Pinpoint the cell where the given text exists, returning its (X, Y) midpoint coordinate. 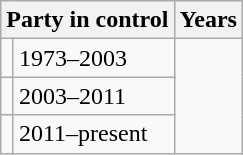
2011–present (94, 134)
2003–2011 (94, 96)
Years (208, 20)
Party in control (88, 20)
1973–2003 (94, 58)
